Detect which cell encompasses the target text, then output its (X, Y) center coordinate. 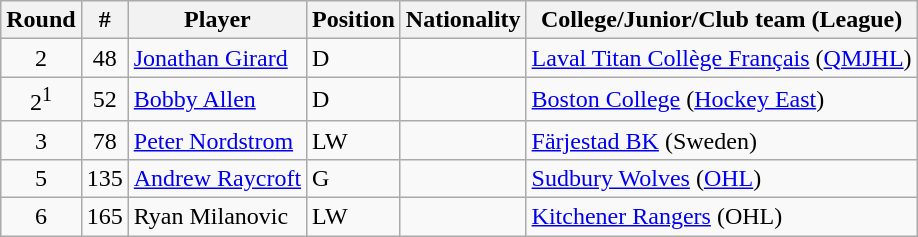
Andrew Raycroft (217, 178)
2 (41, 58)
165 (104, 217)
Bobby Allen (217, 100)
48 (104, 58)
78 (104, 140)
3 (41, 140)
Player (217, 20)
Position (354, 20)
Round (41, 20)
135 (104, 178)
College/Junior/Club team (League) (722, 20)
5 (41, 178)
Nationality (463, 20)
Sudbury Wolves (OHL) (722, 178)
52 (104, 100)
Färjestad BK (Sweden) (722, 140)
Ryan Milanovic (217, 217)
# (104, 20)
6 (41, 217)
Peter Nordstrom (217, 140)
Laval Titan Collège Français (QMJHL) (722, 58)
Kitchener Rangers (OHL) (722, 217)
Jonathan Girard (217, 58)
G (354, 178)
Boston College (Hockey East) (722, 100)
21 (41, 100)
